Provide the [X, Y] coordinate of the cell's center where the given text is located.  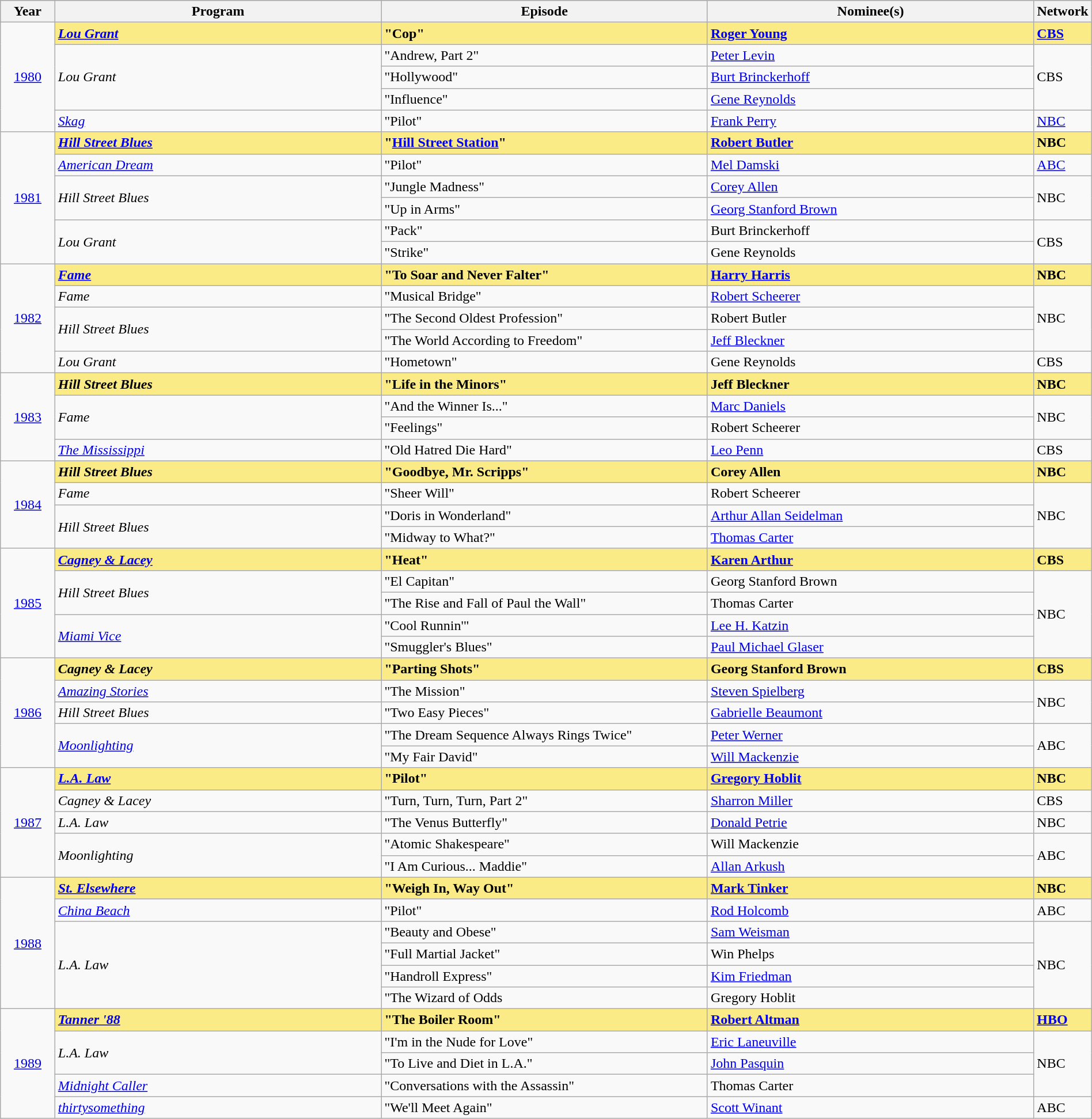
thirtysomething [218, 1107]
Eric Laneuville [870, 1042]
1984 [28, 505]
1986 [28, 713]
"Feelings" [545, 428]
Amazing Stories [218, 691]
Skag [218, 121]
The Mississippi [218, 450]
Mark Tinker [870, 888]
Peter Levin [870, 55]
"Weigh In, Way Out" [545, 888]
Marc Daniels [870, 406]
Win Phelps [870, 954]
"To Live and Diet in L.A." [545, 1064]
"Hill Street Station" [545, 143]
"Jungle Madness" [545, 187]
Tanner '88 [218, 1020]
"Life in the Minors" [545, 384]
1985 [28, 603]
"Influence" [545, 99]
"Goodbye, Mr. Scripps" [545, 472]
1982 [28, 318]
Midnight Caller [218, 1086]
"Handroll Express" [545, 976]
Kim Friedman [870, 976]
"And the Winner Is..." [545, 406]
"The Mission" [545, 691]
Year [28, 12]
"Heat" [545, 559]
Mel Damski [870, 165]
John Pasquin [870, 1064]
"Midway to What?" [545, 537]
"Doris in Wonderland" [545, 515]
"Two Easy Pieces" [545, 713]
"Atomic Shakespeare" [545, 844]
"To Soar and Never Falter" [545, 275]
"The World According to Freedom" [545, 340]
"Hometown" [545, 362]
HBO [1063, 1020]
Miami Vice [218, 636]
1989 [28, 1064]
Sam Weisman [870, 932]
American Dream [218, 165]
Karen Arthur [870, 559]
Leo Penn [870, 450]
1983 [28, 417]
"The Dream Sequence Always Rings Twice" [545, 735]
"Smuggler's Blues" [545, 647]
"We'll Meet Again" [545, 1107]
"Andrew, Part 2" [545, 55]
"I Am Curious... Maddie" [545, 866]
Episode [545, 12]
"Old Hatred Die Hard" [545, 450]
"El Capitan" [545, 581]
"Cop" [545, 33]
"The Wizard of Odds [545, 998]
"I'm in the Nude for Love" [545, 1042]
"Sheer Will" [545, 494]
"Beauty and Obese" [545, 932]
"Musical Bridge" [545, 297]
"The Venus Butterfly" [545, 822]
1981 [28, 198]
"My Fair David" [545, 757]
Gabrielle Beaumont [870, 713]
Donald Petrie [870, 822]
Nominee(s) [870, 12]
"Pack" [545, 230]
Paul Michael Glaser [870, 647]
China Beach [218, 910]
1988 [28, 943]
"The Rise and Fall of Paul the Wall" [545, 603]
"Cool Runnin'" [545, 625]
Rod Holcomb [870, 910]
"Up in Arms" [545, 208]
St. Elsewhere [218, 888]
Frank Perry [870, 121]
"Conversations with the Assassin" [545, 1086]
1987 [28, 822]
Network [1063, 12]
"Turn, Turn, Turn, Part 2" [545, 801]
Scott Winant [870, 1107]
Steven Spielberg [870, 691]
Peter Werner [870, 735]
Allan Arkush [870, 866]
Roger Young [870, 33]
Arthur Allan Seidelman [870, 515]
"The Second Oldest Profession" [545, 318]
Robert Altman [870, 1020]
"Parting Shots" [545, 669]
"Hollywood" [545, 77]
"Full Martial Jacket" [545, 954]
"The Boiler Room" [545, 1020]
"Strike" [545, 252]
Lee H. Katzin [870, 625]
Sharron Miller [870, 801]
Harry Harris [870, 275]
1980 [28, 77]
Program [218, 12]
